For the text-containing cell, return its midpoint in (X, Y) coordinate format. 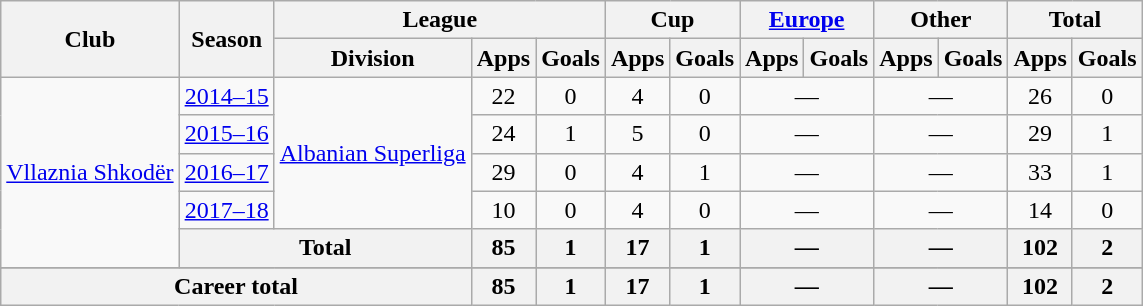
Other (941, 20)
Season (226, 39)
26 (1040, 96)
10 (503, 210)
Europe (807, 20)
2017–18 (226, 210)
Albanian Superliga (372, 153)
33 (1040, 172)
Club (90, 39)
2014–15 (226, 96)
League (440, 20)
5 (637, 134)
Career total (236, 286)
Division (372, 58)
2015–16 (226, 134)
24 (503, 134)
14 (1040, 210)
Vllaznia Shkodër (90, 172)
22 (503, 96)
2016–17 (226, 172)
Cup (672, 20)
